Pinpoint the cell where the given text exists, returning its [x, y] midpoint coordinate. 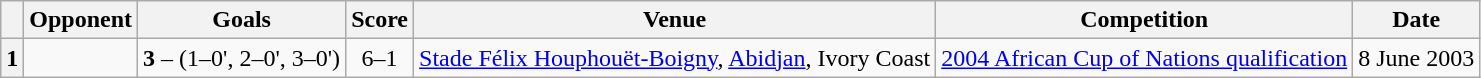
Competition [1144, 20]
6–1 [380, 58]
Score [380, 20]
8 June 2003 [1416, 58]
Venue [675, 20]
2004 African Cup of Nations qualification [1144, 58]
3 – (1–0', 2–0', 3–0') [242, 58]
1 [12, 58]
Stade Félix Houphouët-Boigny, Abidjan, Ivory Coast [675, 58]
Date [1416, 20]
Opponent [81, 20]
Goals [242, 20]
